Determine the (x, y) coordinate at the center of the cell enclosing the given text.  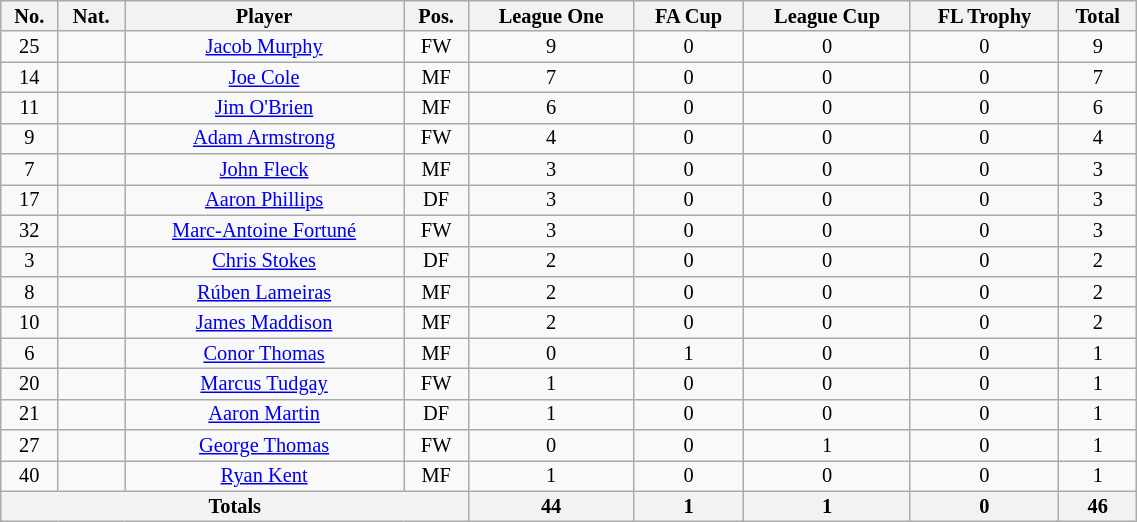
Aaron Martin (264, 414)
17 (30, 200)
40 (30, 476)
27 (30, 446)
League One (552, 16)
No. (30, 16)
10 (30, 322)
Totals (235, 506)
League Cup (827, 16)
George Thomas (264, 446)
FL Trophy (984, 16)
Jacob Murphy (264, 46)
46 (1098, 506)
Jim O'Brien (264, 108)
Aaron Phillips (264, 200)
FA Cup (688, 16)
James Maddison (264, 322)
14 (30, 78)
20 (30, 384)
Marcus Tudgay (264, 384)
Adam Armstrong (264, 138)
Pos. (436, 16)
John Fleck (264, 170)
8 (30, 292)
Conor Thomas (264, 354)
25 (30, 46)
Rúben Lameiras (264, 292)
44 (552, 506)
Total (1098, 16)
Chris Stokes (264, 262)
32 (30, 230)
Player (264, 16)
Ryan Kent (264, 476)
Marc-Antoine Fortuné (264, 230)
21 (30, 414)
11 (30, 108)
Joe Cole (264, 78)
Nat. (92, 16)
